Return the [x, y] coordinate for the center point of the cell that contains the specified text.  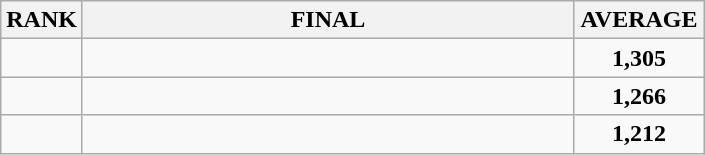
1,212 [640, 134]
RANK [42, 20]
1,266 [640, 96]
1,305 [640, 58]
FINAL [328, 20]
AVERAGE [640, 20]
